Provide the [x, y] coordinate of the cell's center where the given text is located.  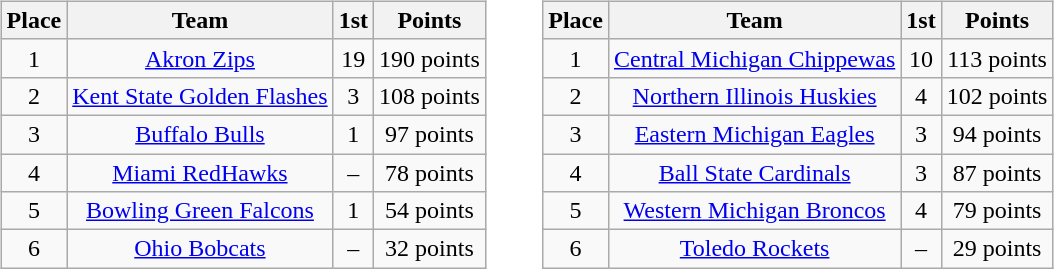
97 points [430, 134]
79 points [997, 211]
29 points [997, 249]
Toledo Rockets [754, 249]
Northern Illinois Huskies [754, 96]
94 points [997, 134]
113 points [997, 58]
Miami RedHawks [200, 173]
54 points [430, 211]
32 points [430, 249]
78 points [430, 173]
Central Michigan Chippewas [754, 58]
Akron Zips [200, 58]
10 [921, 58]
Bowling Green Falcons [200, 211]
102 points [997, 96]
19 [353, 58]
Ohio Bobcats [200, 249]
Western Michigan Broncos [754, 211]
190 points [430, 58]
Kent State Golden Flashes [200, 96]
Buffalo Bulls [200, 134]
108 points [430, 96]
87 points [997, 173]
Eastern Michigan Eagles [754, 134]
Ball State Cardinals [754, 173]
